Determine the (x, y) coordinate at the center of the cell enclosing the given text.  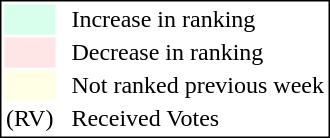
Increase in ranking (198, 19)
(RV) (29, 119)
Received Votes (198, 119)
Not ranked previous week (198, 85)
Decrease in ranking (198, 53)
